Return (X, Y) of the center of cell containing provided text 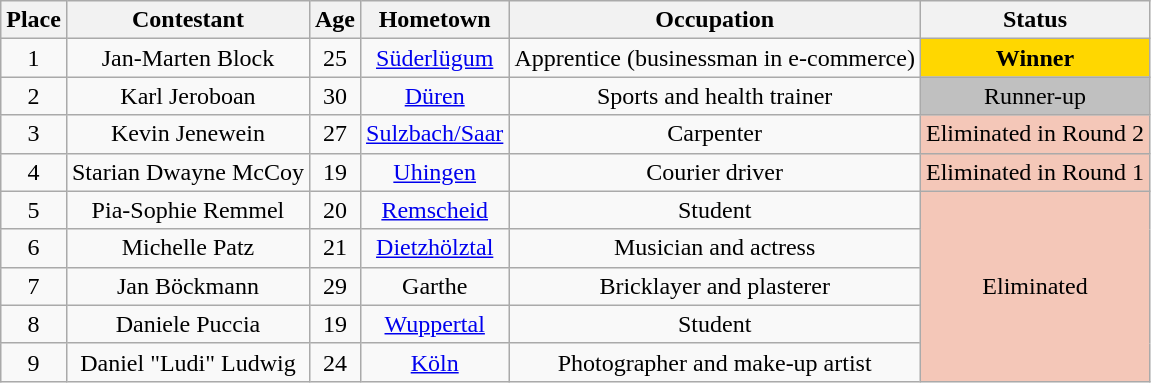
Starian Dwayne McCoy (188, 172)
2 (34, 96)
Photographer and make-up artist (715, 362)
4 (34, 172)
20 (334, 210)
Place (34, 20)
Remscheid (435, 210)
8 (34, 324)
Carpenter (715, 134)
5 (34, 210)
Age (334, 20)
Apprentice (businessman in e-commerce) (715, 58)
Karl Jeroboan (188, 96)
Status (1034, 20)
Musician and actress (715, 248)
Daniel "Ludi" Ludwig (188, 362)
Runner-up (1034, 96)
Eliminated (1034, 286)
Eliminated in Round 2 (1034, 134)
Winner (1034, 58)
Dietzhölztal (435, 248)
Sports and health trainer (715, 96)
29 (334, 286)
1 (34, 58)
21 (334, 248)
Garthe (435, 286)
Hometown (435, 20)
Michelle Patz (188, 248)
Köln (435, 362)
9 (34, 362)
Pia-Sophie Remmel (188, 210)
Occupation (715, 20)
30 (334, 96)
Uhingen (435, 172)
6 (34, 248)
Jan Böckmann (188, 286)
Jan-Marten Block (188, 58)
25 (334, 58)
Courier driver (715, 172)
Wuppertal (435, 324)
Düren (435, 96)
3 (34, 134)
27 (334, 134)
24 (334, 362)
7 (34, 286)
Süderlügum (435, 58)
Sulzbach/Saar (435, 134)
Eliminated in Round 1 (1034, 172)
Daniele Puccia (188, 324)
Contestant (188, 20)
Kevin Jenewein (188, 134)
Bricklayer and plasterer (715, 286)
